Pinpoint the cell where the given text exists, returning its [X, Y] midpoint coordinate. 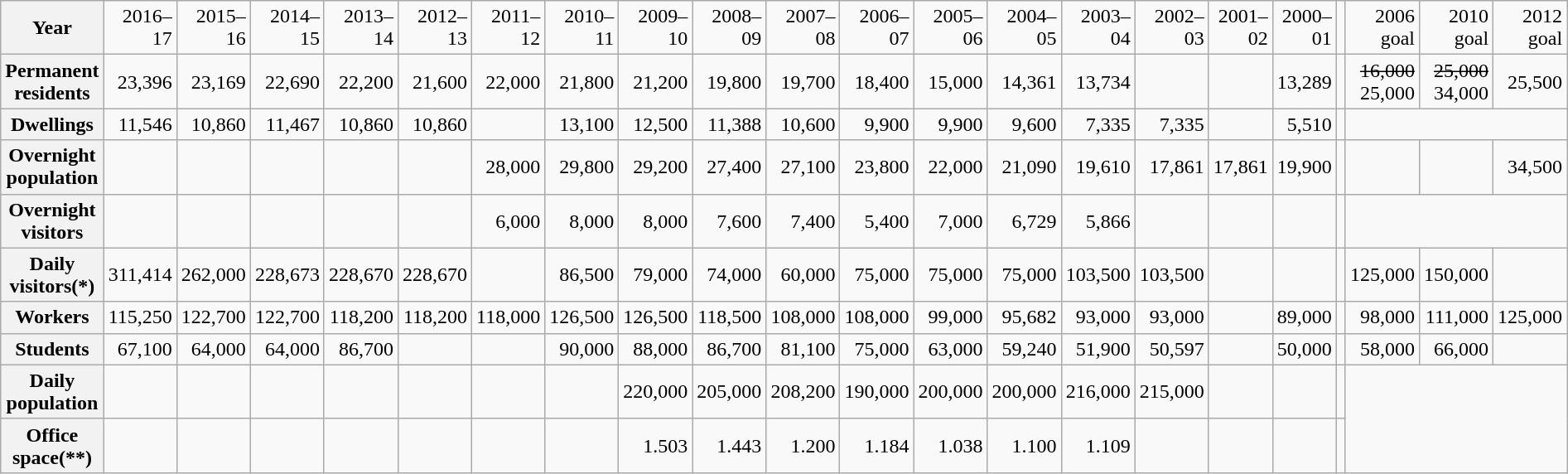
6,729 [1024, 220]
205,000 [729, 391]
21,090 [1024, 167]
228,673 [287, 275]
25,500 [1531, 81]
208,200 [803, 391]
1.184 [876, 446]
19,610 [1098, 167]
22,690 [287, 81]
Dailypopulation [52, 391]
63,000 [951, 349]
58,000 [1382, 349]
23,396 [140, 81]
13,734 [1098, 81]
15,000 [951, 81]
86,500 [581, 275]
2006–07 [876, 28]
1.109 [1098, 446]
220,000 [656, 391]
29,200 [656, 167]
111,000 [1456, 317]
66,000 [1456, 349]
18,400 [876, 81]
88,000 [656, 349]
262,000 [214, 275]
16,00025,000 [1382, 81]
79,000 [656, 275]
Officespace(**) [52, 446]
13,100 [581, 124]
21,800 [581, 81]
2015–16 [214, 28]
89,000 [1304, 317]
2003–04 [1098, 28]
2006 goal [1382, 28]
23,800 [876, 167]
99,000 [951, 317]
190,000 [876, 391]
Overnightpopulation [52, 167]
14,361 [1024, 81]
51,900 [1098, 349]
5,510 [1304, 124]
2000–01 [1304, 28]
2011–12 [509, 28]
5,866 [1098, 220]
2010–11 [581, 28]
67,100 [140, 349]
Dwellings [52, 124]
2012 goal [1531, 28]
21,200 [656, 81]
27,400 [729, 167]
118,500 [729, 317]
13,289 [1304, 81]
1.503 [656, 446]
50,000 [1304, 349]
2013–14 [361, 28]
1.200 [803, 446]
34,500 [1531, 167]
23,169 [214, 81]
28,000 [509, 167]
Workers [52, 317]
9,600 [1024, 124]
115,250 [140, 317]
7,600 [729, 220]
11,546 [140, 124]
Students [52, 349]
1.038 [951, 446]
60,000 [803, 275]
2010 goal [1456, 28]
2016–17 [140, 28]
95,682 [1024, 317]
29,800 [581, 167]
21,600 [434, 81]
2009–10 [656, 28]
90,000 [581, 349]
7,000 [951, 220]
19,700 [803, 81]
1.100 [1024, 446]
11,388 [729, 124]
2007–08 [803, 28]
2004–05 [1024, 28]
Dailyvisitors(*) [52, 275]
81,100 [803, 349]
50,597 [1171, 349]
6,000 [509, 220]
2001–02 [1241, 28]
19,900 [1304, 167]
2005–06 [951, 28]
2012–13 [434, 28]
150,000 [1456, 275]
74,000 [729, 275]
Permanentresidents [52, 81]
11,467 [287, 124]
27,100 [803, 167]
118,000 [509, 317]
216,000 [1098, 391]
311,414 [140, 275]
5,400 [876, 220]
7,400 [803, 220]
Overnightvisitors [52, 220]
10,600 [803, 124]
22,200 [361, 81]
59,240 [1024, 349]
25,00034,000 [1456, 81]
Year [52, 28]
215,000 [1171, 391]
98,000 [1382, 317]
2002–03 [1171, 28]
12,500 [656, 124]
2008–09 [729, 28]
2014–15 [287, 28]
19,800 [729, 81]
1.443 [729, 446]
